For the text-containing cell, return its midpoint in (X, Y) coordinate format. 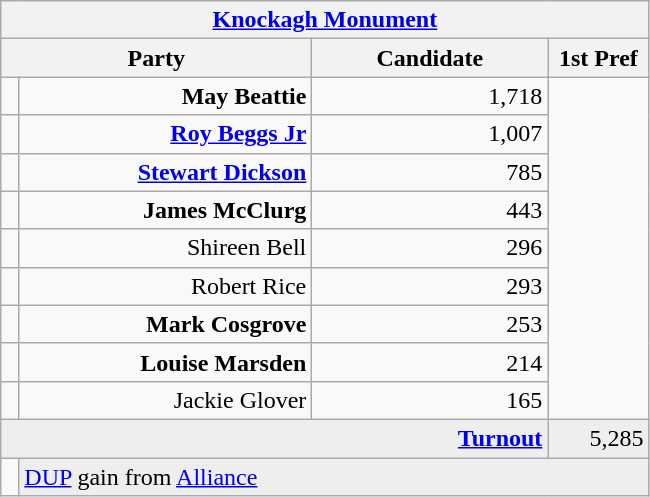
Shireen Bell (166, 248)
May Beattie (166, 96)
253 (430, 324)
1,718 (430, 96)
5,285 (598, 438)
James McClurg (166, 210)
Louise Marsden (166, 362)
Knockagh Monument (325, 20)
Turnout (274, 438)
214 (430, 362)
296 (430, 248)
Stewart Dickson (166, 172)
Party (156, 58)
Candidate (430, 58)
Mark Cosgrove (166, 324)
165 (430, 400)
Roy Beggs Jr (166, 134)
1st Pref (598, 58)
293 (430, 286)
785 (430, 172)
Jackie Glover (166, 400)
1,007 (430, 134)
443 (430, 210)
Robert Rice (166, 286)
DUP gain from Alliance (334, 477)
